Provide the [x, y] coordinate of the cell's center where the given text is located.  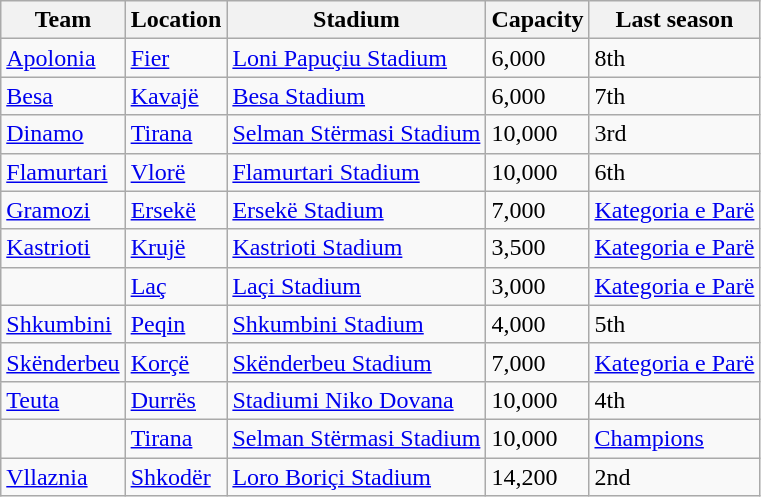
Besa [63, 96]
Besa Stadium [356, 96]
Vlorë [176, 172]
Dinamo [63, 134]
6th [674, 172]
3rd [674, 134]
Gramozi [63, 210]
14,200 [538, 477]
Teuta [63, 400]
Stadiumi Niko Dovana [356, 400]
4,000 [538, 324]
Shkumbini [63, 324]
Peqin [176, 324]
Durrës [176, 400]
Ersekë [176, 210]
3,000 [538, 286]
Apolonia [63, 58]
Flamurtari Stadium [356, 172]
Krujë [176, 248]
Shkumbini Stadium [356, 324]
Shkodër [176, 477]
8th [674, 58]
Loni Papuçiu Stadium [356, 58]
2nd [674, 477]
Team [63, 20]
Skënderbeu [63, 362]
Stadium [356, 20]
5th [674, 324]
Loro Boriçi Stadium [356, 477]
Capacity [538, 20]
Ersekë Stadium [356, 210]
Kavajë [176, 96]
3,500 [538, 248]
4th [674, 400]
Laç [176, 286]
Korçë [176, 362]
Champions [674, 438]
7th [674, 96]
Skënderbeu Stadium [356, 362]
Vllaznia [63, 477]
Fier [176, 58]
Laçi Stadium [356, 286]
Location [176, 20]
Kastrioti [63, 248]
Flamurtari [63, 172]
Last season [674, 20]
Kastrioti Stadium [356, 248]
